Determine the [x, y] coordinate at the center of the cell enclosing the given text.  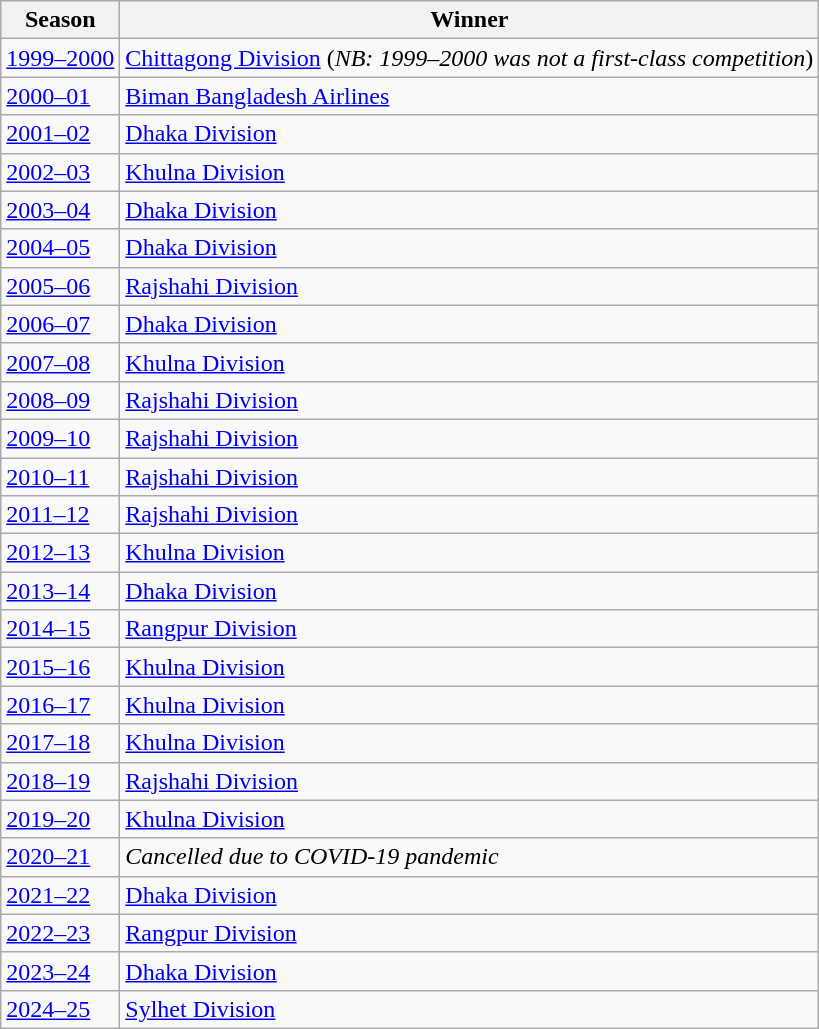
2008–09 [60, 400]
2021–22 [60, 895]
Biman Bangladesh Airlines [470, 96]
2013–14 [60, 591]
Winner [470, 20]
2022–23 [60, 933]
2015–16 [60, 667]
2024–25 [60, 1009]
2020–21 [60, 857]
2019–20 [60, 819]
2011–12 [60, 515]
2005–06 [60, 286]
2002–03 [60, 172]
2000–01 [60, 96]
2023–24 [60, 971]
Sylhet Division [470, 1009]
2012–13 [60, 553]
2001–02 [60, 134]
Cancelled due to COVID-19 pandemic [470, 857]
2006–07 [60, 324]
2004–05 [60, 248]
1999–2000 [60, 58]
2010–11 [60, 477]
Season [60, 20]
2016–17 [60, 705]
2003–04 [60, 210]
2007–08 [60, 362]
2009–10 [60, 438]
Chittagong Division (NB: 1999–2000 was not a first-class competition) [470, 58]
2014–15 [60, 629]
2018–19 [60, 781]
2017–18 [60, 743]
